Search for the cell housing the specified text and yield its (X, Y) center coordinate. 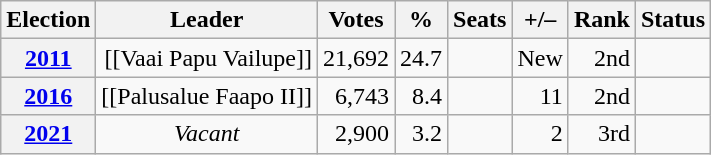
2016 (48, 96)
Votes (356, 20)
24.7 (422, 58)
[[Vaai Papu Vailupe]] (207, 58)
2021 (48, 134)
2,900 (356, 134)
Status (672, 20)
21,692 (356, 58)
Rank (602, 20)
2011 (48, 58)
Seats (480, 20)
2 (540, 134)
11 (540, 96)
3rd (602, 134)
3.2 (422, 134)
Vacant (207, 134)
Leader (207, 20)
New (540, 58)
% (422, 20)
[[Palusalue Faapo II]] (207, 96)
+/– (540, 20)
8.4 (422, 96)
6,743 (356, 96)
Election (48, 20)
